Pinpoint the cell where the given text exists, returning its [X, Y] midpoint coordinate. 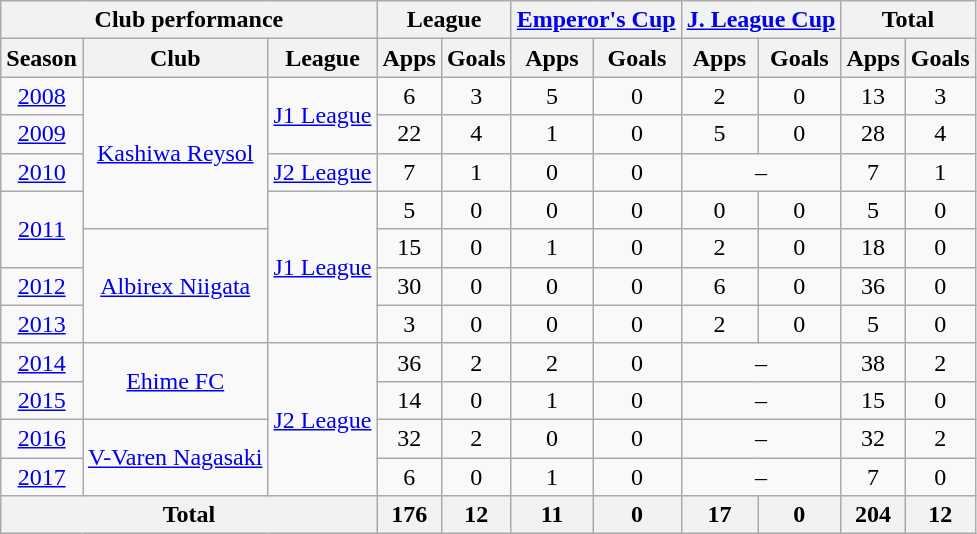
2017 [42, 477]
17 [720, 515]
J. League Cup [761, 20]
18 [873, 248]
30 [409, 286]
2008 [42, 96]
Ehime FC [174, 381]
Albirex Niigata [174, 286]
13 [873, 96]
2010 [42, 172]
14 [409, 400]
38 [873, 362]
22 [409, 134]
Kashiwa Reysol [174, 153]
2013 [42, 324]
28 [873, 134]
2009 [42, 134]
2011 [42, 229]
Season [42, 58]
2016 [42, 438]
Emperor's Cup [596, 20]
Club performance [189, 20]
11 [552, 515]
Club [174, 58]
2012 [42, 286]
204 [873, 515]
V-Varen Nagasaki [174, 457]
176 [409, 515]
2015 [42, 400]
2014 [42, 362]
